Pinpoint the cell where the given text exists, returning its [X, Y] midpoint coordinate. 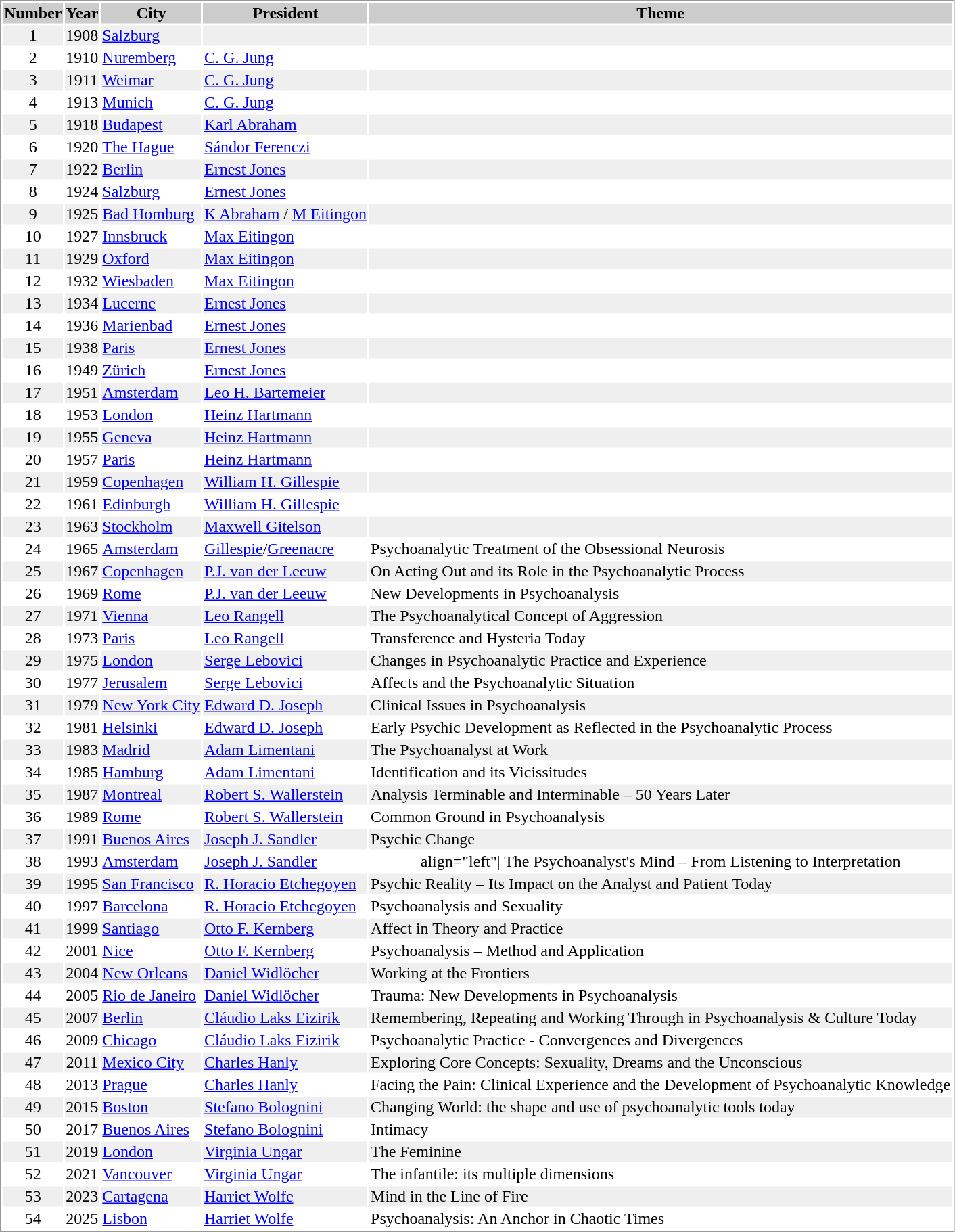
Innsbruck [152, 236]
50 [32, 1129]
align="left"| The Psychoanalyst's Mind – From Listening to Interpretation [661, 861]
Common Ground in Psychoanalysis [661, 817]
1981 [83, 727]
3 [32, 81]
Madrid [152, 750]
1967 [83, 572]
52 [32, 1174]
Stockholm [152, 527]
1927 [83, 236]
1922 [83, 170]
1925 [83, 214]
2025 [83, 1218]
26 [32, 593]
1938 [83, 348]
Nuremberg [152, 58]
11 [32, 259]
Vienna [152, 616]
9 [32, 214]
2019 [83, 1152]
2023 [83, 1197]
1953 [83, 415]
2005 [83, 995]
Wiesbaden [152, 281]
The infantile: its multiple dimensions [661, 1174]
The Hague [152, 147]
38 [32, 861]
29 [32, 661]
Lucerne [152, 304]
49 [32, 1108]
44 [32, 995]
1929 [83, 259]
1993 [83, 861]
1951 [83, 393]
12 [32, 281]
1965 [83, 549]
Intimacy [661, 1129]
Remembering, Repeating and Working Through in Psychoanalysis & Culture Today [661, 1018]
6 [32, 147]
1957 [83, 459]
1934 [83, 304]
New Orleans [152, 974]
42 [32, 951]
1911 [83, 81]
Psychoanalysis – Method and Application [661, 951]
30 [32, 683]
The Psychoanalytical Concept of Aggression [661, 616]
1971 [83, 616]
Zürich [152, 370]
1977 [83, 683]
2017 [83, 1129]
Mind in the Line of Fire [661, 1197]
1932 [83, 281]
31 [32, 706]
Boston [152, 1108]
Psychoanalysis: An Anchor in Chaotic Times [661, 1218]
2004 [83, 974]
19 [32, 438]
President [285, 13]
1999 [83, 929]
2007 [83, 1018]
City [152, 13]
Working at the Frontiers [661, 974]
Barcelona [152, 906]
Montreal [152, 795]
Gillespie/Greenacre [285, 549]
Helsinki [152, 727]
17 [32, 393]
Psychoanalytic Treatment of the Obsessional Neurosis [661, 549]
40 [32, 906]
1991 [83, 840]
2015 [83, 1108]
Psychoanalytic Practice - Convergences and Divergences [661, 1040]
The Feminine [661, 1152]
Mexico City [152, 1063]
13 [32, 304]
Marienbad [152, 325]
1924 [83, 191]
Psychic Reality – Its Impact on the Analyst and Patient Today [661, 884]
Changes in Psychoanalytic Practice and Experience [661, 661]
28 [32, 638]
New York City [152, 706]
Vancouver [152, 1174]
1908 [83, 36]
Edinburgh [152, 504]
1983 [83, 750]
2 [32, 58]
2009 [83, 1040]
35 [32, 795]
2013 [83, 1085]
43 [32, 974]
36 [32, 817]
Clinical Issues in Psychoanalysis [661, 706]
48 [32, 1085]
10 [32, 236]
14 [32, 325]
Maxwell Gitelson [285, 527]
Analysis Terminable and Interminable – 50 Years Later [661, 795]
1985 [83, 772]
46 [32, 1040]
1 [32, 36]
Leo H. Bartemeier [285, 393]
7 [32, 170]
2021 [83, 1174]
32 [32, 727]
53 [32, 1197]
Weimar [152, 81]
51 [32, 1152]
21 [32, 482]
Early Psychic Development as Reflected in the Psychoanalytic Process [661, 727]
Cartagena [152, 1197]
1949 [83, 370]
Trauma: New Developments in Psychoanalysis [661, 995]
Nice [152, 951]
22 [32, 504]
Santiago [152, 929]
27 [32, 616]
Prague [152, 1085]
The Psychoanalyst at Work [661, 750]
1987 [83, 795]
25 [32, 572]
Year [83, 13]
Psychoanalysis and Sexuality [661, 906]
34 [32, 772]
Munich [152, 102]
Lisbon [152, 1218]
1961 [83, 504]
1918 [83, 125]
15 [32, 348]
20 [32, 459]
33 [32, 750]
2011 [83, 1063]
Identification and its Vicissitudes [661, 772]
45 [32, 1018]
Transference and Hysteria Today [661, 638]
39 [32, 884]
1955 [83, 438]
1975 [83, 661]
Karl Abraham [285, 125]
K Abraham / M Eitingon [285, 214]
1920 [83, 147]
Facing the Pain: Clinical Experience and the Development of Psychoanalytic Knowledge [661, 1085]
47 [32, 1063]
37 [32, 840]
Bad Homburg [152, 214]
Psychic Change [661, 840]
1910 [83, 58]
Affect in Theory and Practice [661, 929]
Changing World: the shape and use of psychoanalytic tools today [661, 1108]
1959 [83, 482]
On Acting Out and its Role in the Psychoanalytic Process [661, 572]
24 [32, 549]
Budapest [152, 125]
Hamburg [152, 772]
Rio de Janeiro [152, 995]
2001 [83, 951]
San Francisco [152, 884]
Jerusalem [152, 683]
5 [32, 125]
1973 [83, 638]
41 [32, 929]
1995 [83, 884]
Geneva [152, 438]
4 [32, 102]
1936 [83, 325]
Affects and the Psychoanalytic Situation [661, 683]
Chicago [152, 1040]
1969 [83, 593]
16 [32, 370]
Exploring Core Concepts: Sexuality, Dreams and the Unconscious [661, 1063]
8 [32, 191]
1997 [83, 906]
Number [32, 13]
1979 [83, 706]
54 [32, 1218]
Sándor Ferenczi [285, 147]
23 [32, 527]
Theme [661, 13]
Oxford [152, 259]
1989 [83, 817]
18 [32, 415]
New Developments in Psychoanalysis [661, 593]
1963 [83, 527]
1913 [83, 102]
